Return the (X, Y) coordinate for the center point of the cell that contains the specified text.  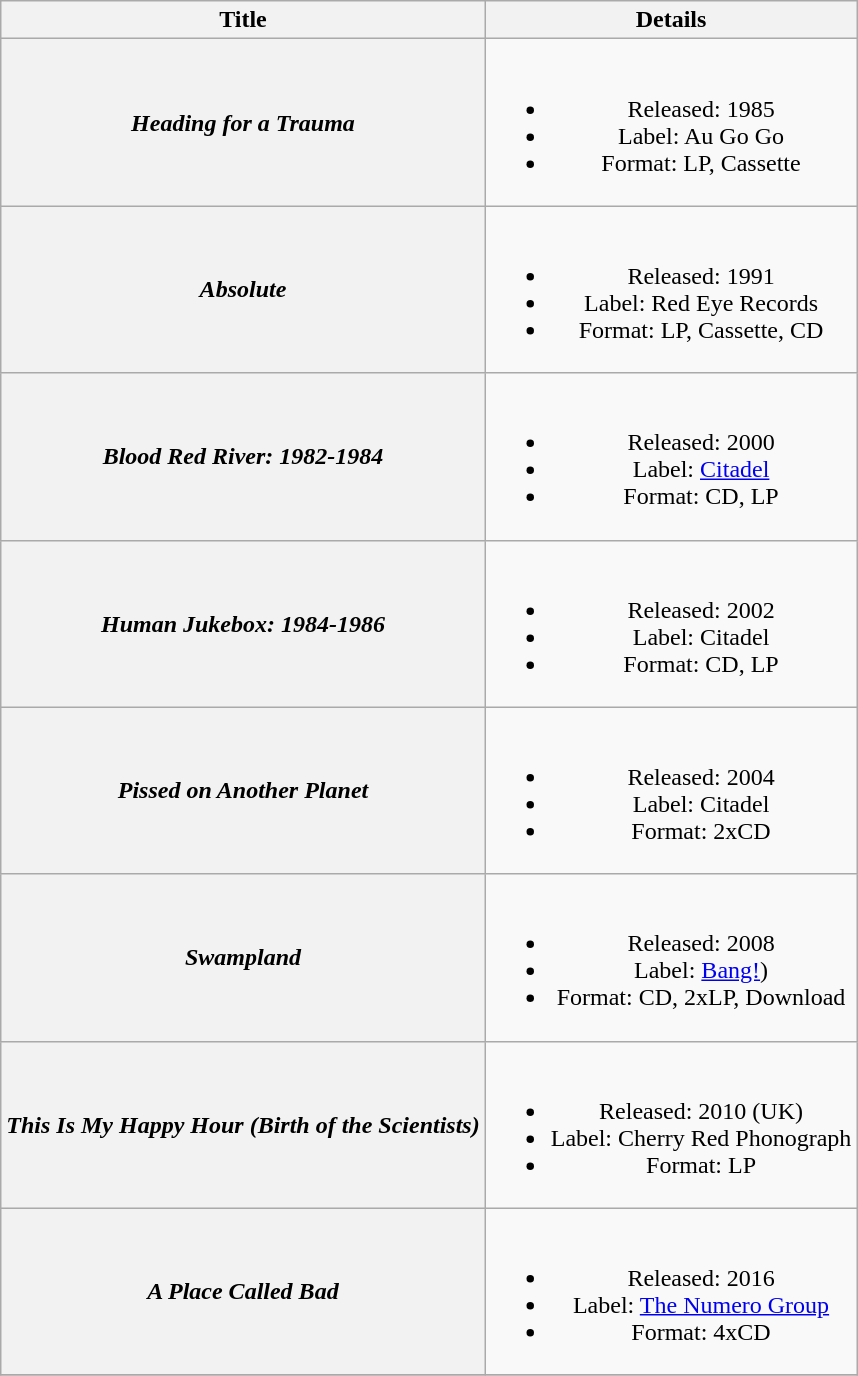
Title (243, 20)
Blood Red River: 1982-1984 (243, 456)
Heading for a Trauma (243, 122)
Released: 1991Label: Red Eye RecordsFormat: LP, Cassette, CD (671, 290)
Released: 2004Label: CitadelFormat: 2xCD (671, 790)
Absolute (243, 290)
Released: 2000Label: CitadelFormat: CD, LP (671, 456)
Released: 1985Label: Au Go GoFormat: LP, Cassette (671, 122)
This Is My Happy Hour (Birth of the Scientists) (243, 1124)
Swampland (243, 958)
Released: 2002Label: CitadelFormat: CD, LP (671, 624)
Released: 2010 (UK)Label: Cherry Red PhonographFormat: LP (671, 1124)
Pissed on Another Planet (243, 790)
A Place Called Bad (243, 1292)
Details (671, 20)
Released: 2016Label: The Numero GroupFormat: 4xCD (671, 1292)
Human Jukebox: 1984-1986 (243, 624)
Released: 2008Label: Bang!)Format: CD, 2xLP, Download (671, 958)
